Output the [X, Y] coordinate of the center of the cell containing the given text.  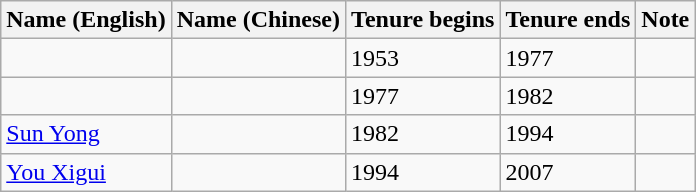
Tenure ends [568, 20]
Tenure begins [423, 20]
1953 [423, 58]
2007 [568, 172]
You Xigui [86, 172]
Sun Yong [86, 134]
Name (Chinese) [258, 20]
Note [666, 20]
Name (English) [86, 20]
